Extract the [x, y] coordinate from the center of the cell holding the provided text.  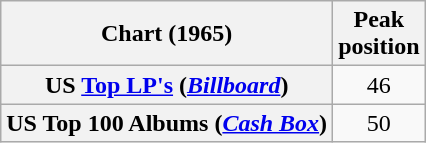
46 [379, 85]
50 [379, 123]
Peakposition [379, 34]
US Top LP's (Billboard) [167, 85]
US Top 100 Albums (Cash Box) [167, 123]
Chart (1965) [167, 34]
